Return (X, Y) of the center of cell containing provided text 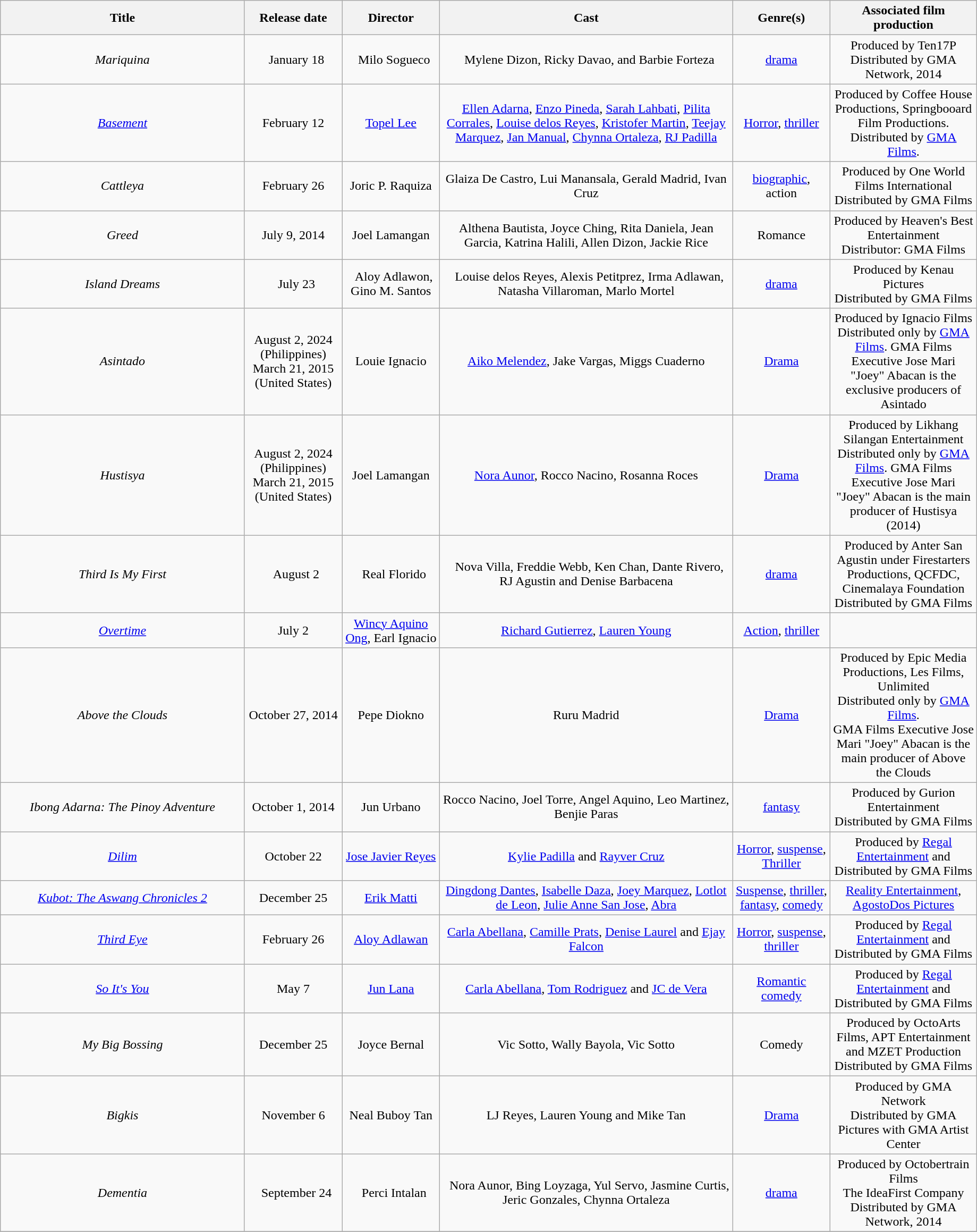
Milo Sogueco (391, 60)
Jose Javier Reyes (391, 856)
Third Eye (122, 940)
Cast (587, 18)
July 9, 2014 (293, 235)
July 23 (293, 284)
Nova Villa, Freddie Webb, Ken Chan, Dante Rivero, RJ Agustin and Denise Barbacena (587, 574)
Asintado (122, 361)
Aloy Adlawan (391, 940)
Louise delos Reyes, Alexis Petitprez, Irma Adlawan, Natasha Villaroman, Marlo Mortel (587, 284)
May 7 (293, 989)
Produced by GMA NetworkDistributed by GMA Pictures with GMA Artist Center (904, 1115)
Carla Abellana, Tom Rodriguez and JC de Vera (587, 989)
Wincy Aquino Ong, Earl Ignacio (391, 630)
Kubot: The Aswang Chronicles 2 (122, 898)
Erik Matti (391, 898)
Jun Urbano (391, 807)
Produced by Octobertrain FilmsThe IdeaFirst CompanyDistributed by GMA Network, 2014 (904, 1193)
Kylie Padilla and Rayver Cruz (587, 856)
Horror, suspense, thriller (781, 940)
Suspense, thriller, fantasy, comedy (781, 898)
Romance (781, 235)
Perci Intalan (391, 1193)
Above the Clouds (122, 715)
Ruru Madrid (587, 715)
August 2 (293, 574)
Produced by Coffee House Productions, Springbooard Film Productions. Distributed by GMA Films. (904, 123)
Genre(s) (781, 18)
Produced by One World Films InternationalDistributed by GMA Films (904, 186)
Louie Ignacio (391, 361)
Carla Abellana, Camille Prats, Denise Laurel and Ejay Falcon (587, 940)
October 22 (293, 856)
Dingdong Dantes, Isabelle Daza, Joey Marquez, Lotlot de Leon, Julie Anne San Jose, Abra (587, 898)
Cattleya (122, 186)
Dementia (122, 1193)
Produced by Kenau PicturesDistributed by GMA Films (904, 284)
Produced by Ignacio FilmsDistributed only by GMA Films. GMA Films Executive Jose Mari "Joey" Abacan is the exclusive producers of Asintado (904, 361)
November 6 (293, 1115)
Jun Lana (391, 989)
Horror, suspense, Thriller (781, 856)
Althena Bautista, Joyce Ching, Rita Daniela, Jean Garcia, Katrina Halili, Allen Dizon, Jackie Rice (587, 235)
LJ Reyes, Lauren Young and Mike Tan (587, 1115)
Produced by Gurion EntertainmentDistributed by GMA Films (904, 807)
Greed (122, 235)
So It's You (122, 989)
Neal Buboy Tan (391, 1115)
Real Florido (391, 574)
Reality Entertainment, AgostoDos Pictures (904, 898)
Hustisya (122, 475)
Aiko Melendez, Jake Vargas, Miggs Cuaderno (587, 361)
Topel Lee (391, 123)
January 18 (293, 60)
Director (391, 18)
September 24 (293, 1193)
Romantic comedy (781, 989)
Produced by Anter San Agustin under Firestarters Productions, QCFDC, Cinemalaya FoundationDistributed by GMA Films (904, 574)
Island Dreams (122, 284)
February 12 (293, 123)
Associated film production (904, 18)
October 27, 2014 (293, 715)
Mylene Dizon, Ricky Davao, and Barbie Forteza (587, 60)
Rocco Nacino, Joel Torre, Angel Aquino, Leo Martinez, Benjie Paras (587, 807)
Glaiza De Castro, Lui Manansala, Gerald Madrid, Ivan Cruz (587, 186)
Ibong Adarna: The Pinoy Adventure (122, 807)
Produced by OctoArts Films, APT Entertainment and MZET ProductionDistributed by GMA Films (904, 1045)
Pepe Diokno (391, 715)
October 1, 2014 (293, 807)
Action, thriller (781, 630)
Nora Aunor, Rocco Nacino, Rosanna Roces (587, 475)
Richard Gutierrez, Lauren Young (587, 630)
Third Is My First (122, 574)
Overtime (122, 630)
Nora Aunor, Bing Loyzaga, Yul Servo, Jasmine Curtis, Jeric Gonzales, Chynna Ortaleza (587, 1193)
Dilim (122, 856)
Basement (122, 123)
Mariquina (122, 60)
Produced by Heaven's Best EntertainmentDistributor: GMA Films (904, 235)
Release date (293, 18)
biographic, action (781, 186)
Bigkis (122, 1115)
Vic Sotto, Wally Bayola, Vic Sotto (587, 1045)
My Big Bossing (122, 1045)
Comedy (781, 1045)
Horror, thriller (781, 123)
Joric P. Raquiza (391, 186)
Joyce Bernal (391, 1045)
July 2 (293, 630)
Produced by Ten17PDistributed by GMA Network, 2014 (904, 60)
fantasy (781, 807)
Aloy Adlawon, Gino M. Santos (391, 284)
Title (122, 18)
